Provide the (X, Y) coordinate of the cell's center where the given text is located.  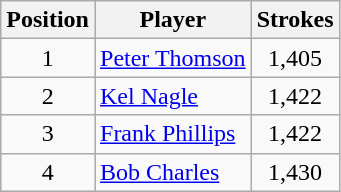
Frank Phillips (172, 134)
Player (172, 20)
Strokes (295, 20)
Peter Thomson (172, 58)
Kel Nagle (172, 96)
1,430 (295, 172)
1 (48, 58)
Position (48, 20)
3 (48, 134)
2 (48, 96)
Bob Charles (172, 172)
4 (48, 172)
1,405 (295, 58)
